Detect which cell encompasses the target text, then output its [x, y] center coordinate. 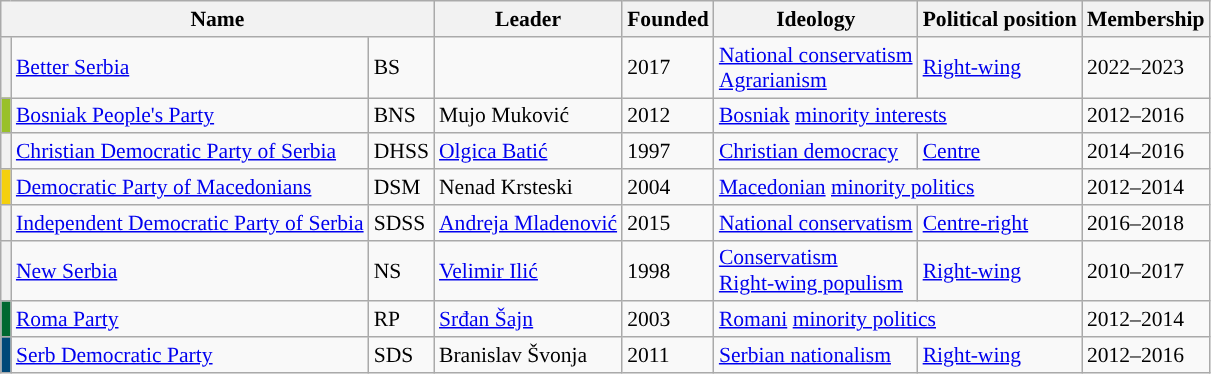
Christian Democratic Party of Serbia [190, 152]
National conservatismAgrarianism [816, 68]
Bosniak minority interests [898, 116]
Centre-right [1000, 223]
Roma Party [190, 320]
Srđan Šajn [528, 320]
Nenad Krsteski [528, 187]
2017 [668, 68]
Branislav Švonja [528, 355]
Leader [528, 19]
Centre [1000, 152]
Christian democracy [816, 152]
NS [402, 270]
2010–2017 [1146, 270]
Ideology [816, 19]
BS [402, 68]
Independent Democratic Party of Serbia [190, 223]
ConservatismRight-wing populism [816, 270]
Andreja Mladenović [528, 223]
2004 [668, 187]
SDSS [402, 223]
2022–2023 [1146, 68]
2003 [668, 320]
BNS [402, 116]
DHSS [402, 152]
2014–2016 [1146, 152]
Serbian nationalism [816, 355]
National conservatism [816, 223]
2016–2018 [1146, 223]
SDS [402, 355]
2015 [668, 223]
Romani minority politics [898, 320]
Olgica Batić [528, 152]
2012 [668, 116]
DSM [402, 187]
1998 [668, 270]
Founded [668, 19]
2011 [668, 355]
Democratic Party of Macedonians [190, 187]
Better Serbia [190, 68]
1997 [668, 152]
Name [218, 19]
New Serbia [190, 270]
Serb Democratic Party [190, 355]
Political position [1000, 19]
Membership [1146, 19]
Macedonian minority politics [898, 187]
Bosniak People's Party [190, 116]
Mujo Muković [528, 116]
Velimir Ilić [528, 270]
RP [402, 320]
